For the text-containing cell, return its midpoint in [x, y] coordinate format. 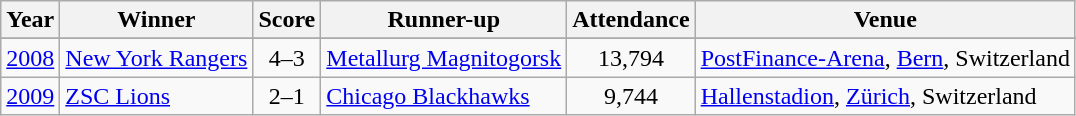
4–3 [287, 58]
Chicago Blackhawks [444, 96]
Venue [885, 20]
13,794 [631, 58]
9,744 [631, 96]
2008 [30, 58]
2–1 [287, 96]
Hallenstadion, Zürich, Switzerland [885, 96]
Metallurg Magnitogorsk [444, 58]
Attendance [631, 20]
Runner-up [444, 20]
Score [287, 20]
ZSC Lions [156, 96]
Year [30, 20]
2009 [30, 96]
PostFinance-Arena, Bern, Switzerland [885, 58]
New York Rangers [156, 58]
Winner [156, 20]
